From the cell containing the given text, extract its center point as [X, Y] coordinate. 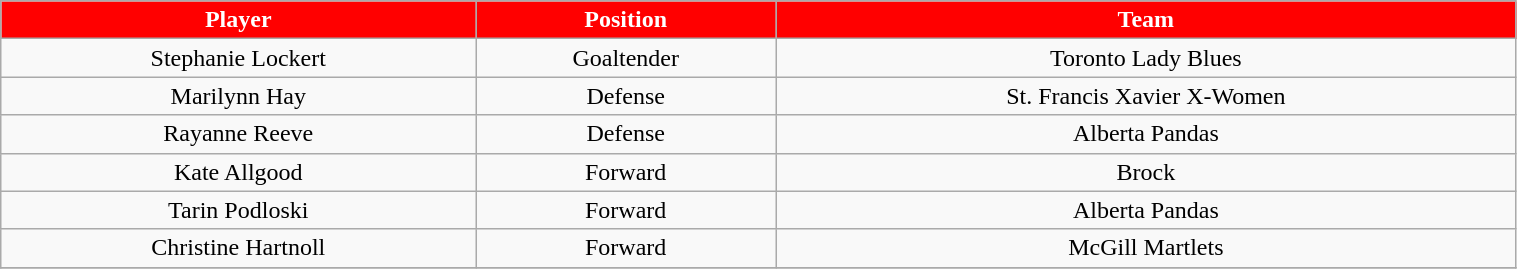
Rayanne Reeve [238, 134]
Christine Hartnoll [238, 248]
Position [626, 20]
St. Francis Xavier X-Women [1146, 96]
Team [1146, 20]
Toronto Lady Blues [1146, 58]
Kate Allgood [238, 172]
Marilynn Hay [238, 96]
Goaltender [626, 58]
McGill Martlets [1146, 248]
Stephanie Lockert [238, 58]
Player [238, 20]
Tarin Podloski [238, 210]
Brock [1146, 172]
